From the cell containing the given text, extract its center point as [x, y] coordinate. 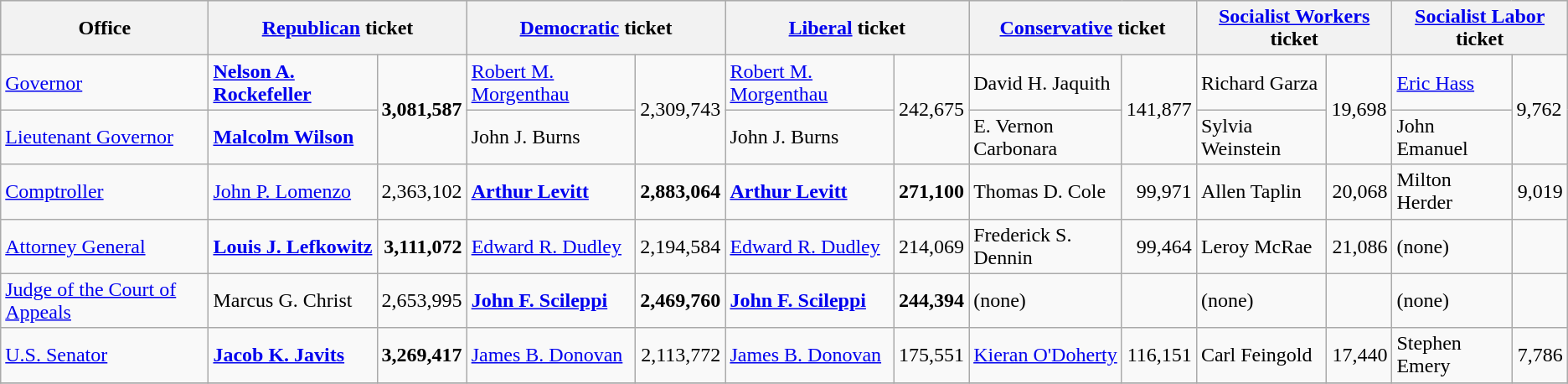
Governor [105, 82]
7,786 [1540, 355]
Office [105, 29]
175,551 [931, 355]
Malcolm Wilson [293, 138]
Liberal ticket [848, 29]
Kieran O'Doherty [1045, 355]
John Emanuel [1452, 138]
2,469,760 [680, 300]
David H. Jaquith [1045, 82]
Louis J. Lefkowitz [293, 246]
Milton Herder [1452, 191]
9,019 [1540, 191]
Jacob K. Javits [293, 355]
Richard Garza [1261, 82]
242,675 [931, 110]
Leroy McRae [1261, 246]
3,269,417 [422, 355]
271,100 [931, 191]
Marcus G. Christ [293, 300]
Nelson A. Rockefeller [293, 82]
116,151 [1159, 355]
Stephen Emery [1452, 355]
Lieutenant Governor [105, 138]
Conservative ticket [1083, 29]
Frederick S. Dennin [1045, 246]
Attorney General [105, 246]
19,698 [1359, 110]
20,068 [1359, 191]
Eric Hass [1452, 82]
99,971 [1159, 191]
Thomas D. Cole [1045, 191]
Allen Taplin [1261, 191]
244,394 [931, 300]
2,309,743 [680, 110]
Democratic ticket [596, 29]
2,194,584 [680, 246]
Judge of the Court of Appeals [105, 300]
Sylvia Weinstein [1261, 138]
3,081,587 [422, 110]
214,069 [931, 246]
2,363,102 [422, 191]
17,440 [1359, 355]
3,111,072 [422, 246]
E. Vernon Carbonara [1045, 138]
2,883,064 [680, 191]
Comptroller [105, 191]
Socialist Labor ticket [1479, 29]
21,086 [1359, 246]
Carl Feingold [1261, 355]
9,762 [1540, 110]
John P. Lomenzo [293, 191]
141,877 [1159, 110]
2,113,772 [680, 355]
99,464 [1159, 246]
Socialist Workers ticket [1294, 29]
2,653,995 [422, 300]
Republican ticket [338, 29]
U.S. Senator [105, 355]
